Find where the given text appears and provide that cell's center as (X, Y) coordinate. 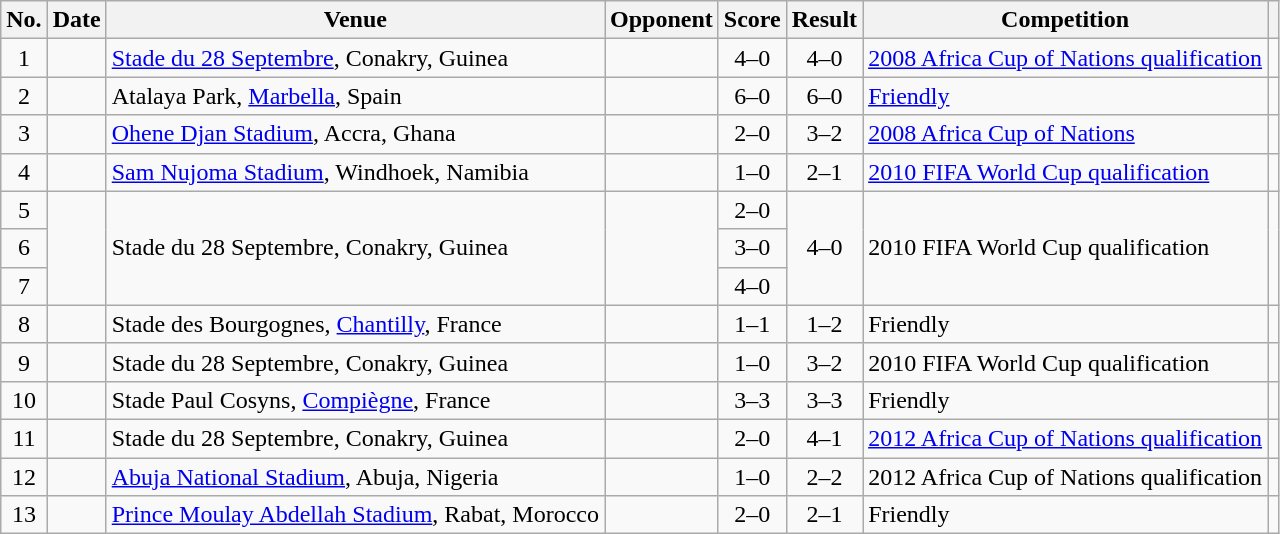
Opponent (661, 20)
7 (24, 286)
No. (24, 20)
Abuja National Stadium, Abuja, Nigeria (355, 477)
3–0 (752, 248)
Result (824, 20)
5 (24, 210)
10 (24, 400)
Venue (355, 20)
8 (24, 324)
Ohene Djan Stadium, Accra, Ghana (355, 134)
9 (24, 362)
13 (24, 515)
3 (24, 134)
2008 Africa Cup of Nations qualification (1066, 58)
2–2 (824, 477)
Atalaya Park, Marbella, Spain (355, 96)
2 (24, 96)
Sam Nujoma Stadium, Windhoek, Namibia (355, 172)
12 (24, 477)
1–2 (824, 324)
2008 Africa Cup of Nations (1066, 134)
4 (24, 172)
Competition (1066, 20)
1–1 (752, 324)
11 (24, 438)
Prince Moulay Abdellah Stadium, Rabat, Morocco (355, 515)
1 (24, 58)
4–1 (824, 438)
Stade Paul Cosyns, Compiègne, France (355, 400)
Stade des Bourgognes, Chantilly, France (355, 324)
6 (24, 248)
Score (752, 20)
Date (76, 20)
